Detect which cell encompasses the target text, then output its (X, Y) center coordinate. 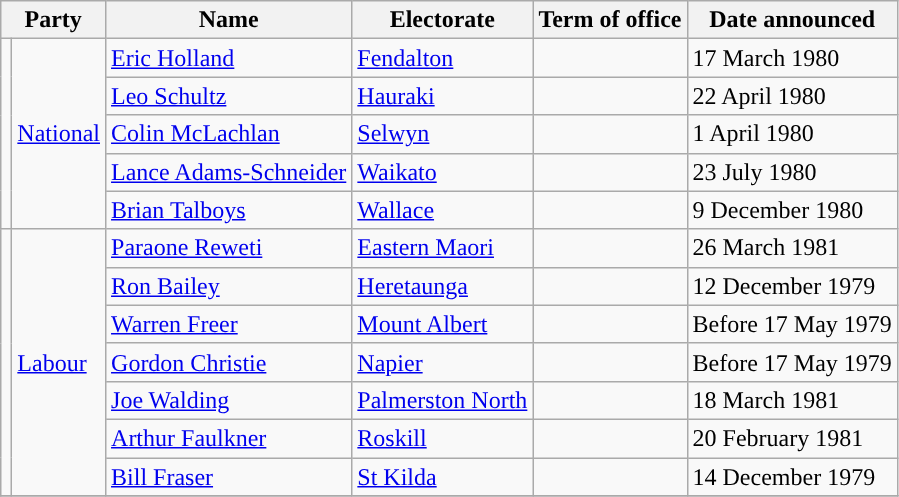
Brian Talboys (229, 210)
Name (229, 20)
Colin McLachlan (229, 134)
Warren Freer (229, 324)
17 March 1980 (792, 58)
Palmerston North (442, 400)
Party (54, 20)
20 February 1981 (792, 438)
Ron Bailey (229, 286)
22 April 1980 (792, 96)
Term of office (610, 20)
National (59, 134)
Wallace (442, 210)
Gordon Christie (229, 362)
Paraone Reweti (229, 248)
Napier (442, 362)
St Kilda (442, 477)
1 April 1980 (792, 134)
12 December 1979 (792, 286)
Waikato (442, 172)
Selwyn (442, 134)
9 December 1980 (792, 210)
14 December 1979 (792, 477)
26 March 1981 (792, 248)
Leo Schultz (229, 96)
Hauraki (442, 96)
Electorate (442, 20)
Eastern Maori (442, 248)
Eric Holland (229, 58)
Roskill (442, 438)
18 March 1981 (792, 400)
Lance Adams-Schneider (229, 172)
Bill Fraser (229, 477)
Joe Walding (229, 400)
Labour (59, 362)
Heretaunga (442, 286)
23 July 1980 (792, 172)
Date announced (792, 20)
Mount Albert (442, 324)
Fendalton (442, 58)
Arthur Faulkner (229, 438)
